Return the [x, y] coordinate for the center point of the cell that contains the specified text.  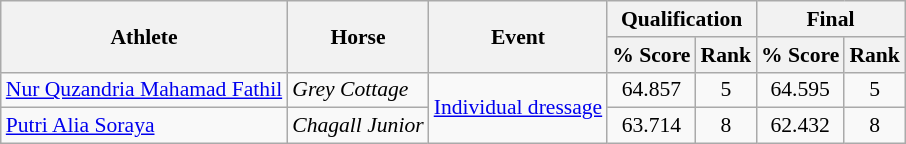
64.857 [651, 90]
Grey Cottage [358, 90]
62.432 [800, 126]
64.595 [800, 90]
Putri Alia Soraya [144, 126]
Nur Quzandria Mahamad Fathil [144, 90]
Horse [358, 36]
Final [830, 19]
63.714 [651, 126]
Individual dressage [518, 108]
Chagall Junior [358, 126]
Athlete [144, 36]
Event [518, 36]
Qualification [682, 19]
